Determine the (x, y) coordinate at the center of the cell enclosing the given text.  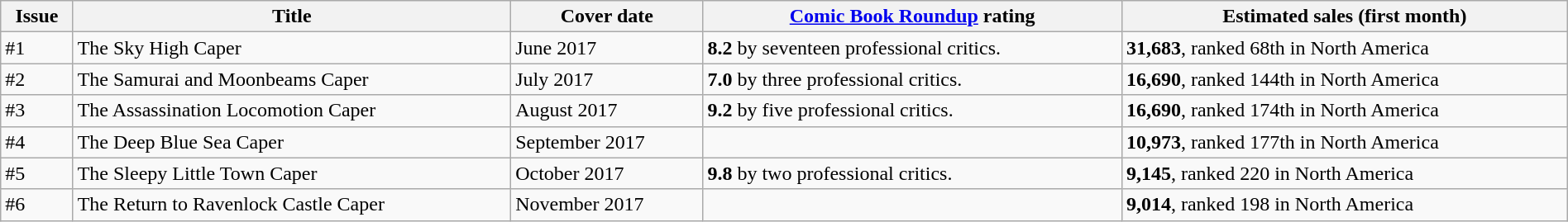
Cover date (607, 17)
9,014, ranked 198 in North America (1345, 205)
The Sleepy Little Town Caper (292, 173)
September 2017 (607, 142)
16,690, ranked 144th in North America (1345, 79)
The Deep Blue Sea Caper (292, 142)
July 2017 (607, 79)
31,683, ranked 68th in North America (1345, 48)
9.8 by two professional critics. (912, 173)
#4 (36, 142)
The Samurai and Moonbeams Caper (292, 79)
Estimated sales (first month) (1345, 17)
The Assassination Locomotion Caper (292, 111)
Title (292, 17)
Comic Book Roundup rating (912, 17)
August 2017 (607, 111)
#2 (36, 79)
10,973, ranked 177th in North America (1345, 142)
16,690, ranked 174th in North America (1345, 111)
#6 (36, 205)
9,145, ranked 220 in North America (1345, 173)
#3 (36, 111)
The Return to Ravenlock Castle Caper (292, 205)
October 2017 (607, 173)
The Sky High Caper (292, 48)
8.2 by seventeen professional critics. (912, 48)
#5 (36, 173)
June 2017 (607, 48)
November 2017 (607, 205)
7.0 by three professional critics. (912, 79)
Issue (36, 17)
9.2 by five professional critics. (912, 111)
#1 (36, 48)
